For the text-containing cell, return its midpoint in [x, y] coordinate format. 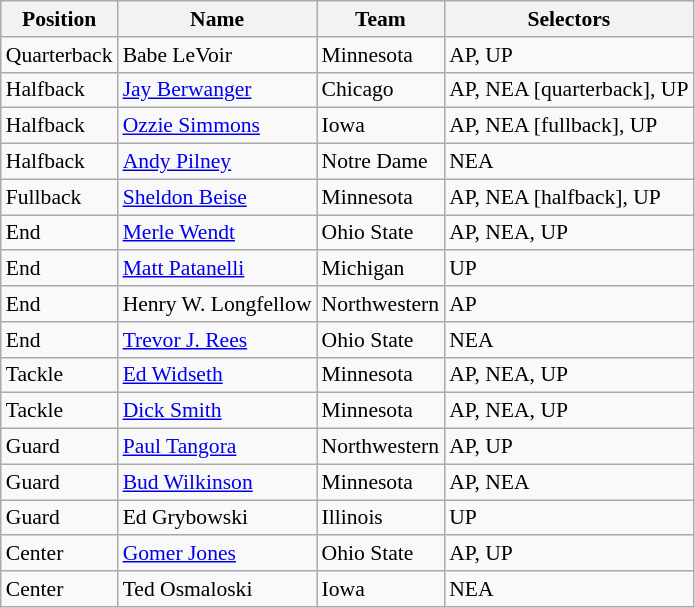
Ozzie Simmons [218, 126]
Sheldon Beise [218, 197]
Gomer Jones [218, 554]
Paul Tangora [218, 447]
AP, NEA [halfback], UP [568, 197]
Team [381, 19]
Merle Wendt [218, 233]
Ed Widseth [218, 375]
Notre Dame [381, 162]
AP, NEA [quarterback], UP [568, 90]
Trevor J. Rees [218, 340]
Babe LeVoir [218, 55]
Name [218, 19]
Position [60, 19]
Fullback [60, 197]
Selectors [568, 19]
Quarterback [60, 55]
AP [568, 304]
Ted Osmaloski [218, 589]
Michigan [381, 269]
Dick Smith [218, 411]
Jay Berwanger [218, 90]
Illinois [381, 518]
AP, NEA [568, 482]
Henry W. Longfellow [218, 304]
Matt Patanelli [218, 269]
AP, NEA [fullback], UP [568, 126]
Bud Wilkinson [218, 482]
Ed Grybowski [218, 518]
Andy Pilney [218, 162]
Chicago [381, 90]
